Scan for the cell matching the given text and deliver its [X, Y] coordinate at center. 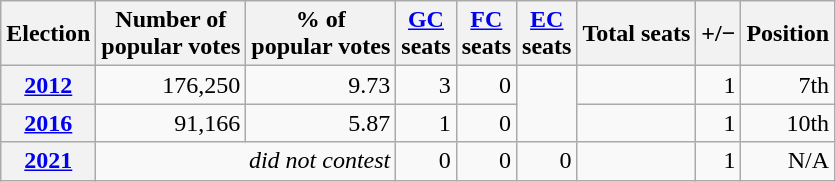
5.87 [321, 123]
2012 [48, 85]
3 [426, 85]
FCseats [486, 34]
91,166 [171, 123]
2016 [48, 123]
Position [788, 34]
Election [48, 34]
did not contest [246, 161]
+/− [718, 34]
176,250 [171, 85]
2021 [48, 161]
N/A [788, 161]
7th [788, 85]
Total seats [636, 34]
9.73 [321, 85]
10th [788, 123]
Number ofpopular votes [171, 34]
% ofpopular votes [321, 34]
GCseats [426, 34]
ECseats [547, 34]
